Pinpoint the cell where the given text exists, returning its [X, Y] midpoint coordinate. 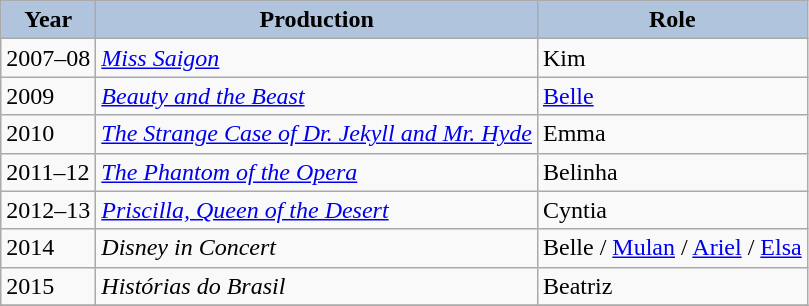
Belle [672, 96]
Miss Saigon [317, 58]
The Strange Case of Dr. Jekyll and Mr. Hyde [317, 134]
2015 [48, 286]
The Phantom of the Opera [317, 172]
Beauty and the Beast [317, 96]
Year [48, 20]
2009 [48, 96]
Histórias do Brasil [317, 286]
Belinha [672, 172]
2012–13 [48, 210]
Production [317, 20]
2014 [48, 248]
2010 [48, 134]
Beatriz [672, 286]
Role [672, 20]
Priscilla, Queen of the Desert [317, 210]
2007–08 [48, 58]
2011–12 [48, 172]
Belle / Mulan / Ariel / Elsa [672, 248]
Kim [672, 58]
Emma [672, 134]
Cyntia [672, 210]
Disney in Concert [317, 248]
